Detect which cell encompasses the target text, then output its [x, y] center coordinate. 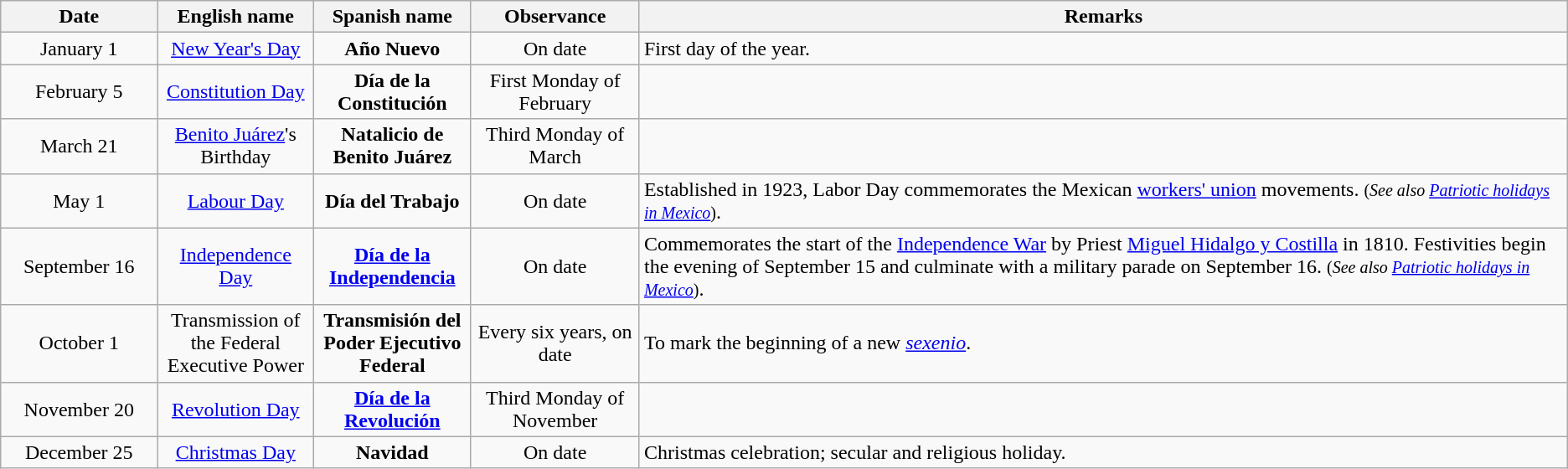
English name [236, 17]
January 1 [79, 49]
Date [79, 17]
First Monday of February [555, 92]
Labour Day [236, 201]
Día de la Independencia [392, 266]
Transmission of the Federal Executive Power [236, 343]
Remarks [1103, 17]
Navidad [392, 452]
May 1 [79, 201]
Spanish name [392, 17]
Every six years, on date [555, 343]
November 20 [79, 409]
Natalicio de Benito Juárez [392, 146]
Christmas celebration; secular and religious holiday. [1103, 452]
Third Monday of March [555, 146]
Día de la Constitución [392, 92]
To mark the beginning of a new sexenio. [1103, 343]
Observance [555, 17]
First day of the year. [1103, 49]
February 5 [79, 92]
Día del Trabajo [392, 201]
Established in 1923, Labor Day commemorates the Mexican workers' union movements. (See also Patriotic holidays in Mexico). [1103, 201]
Año Nuevo [392, 49]
Third Monday of November [555, 409]
October 1 [79, 343]
Benito Juárez's Birthday [236, 146]
Revolution Day [236, 409]
September 16 [79, 266]
Constitution Day [236, 92]
Independence Day [236, 266]
New Year's Day [236, 49]
Día de la Revolución [392, 409]
Christmas Day [236, 452]
December 25 [79, 452]
March 21 [79, 146]
Transmisión del Poder Ejecutivo Federal [392, 343]
